Pinpoint the cell where the given text exists, returning its (X, Y) midpoint coordinate. 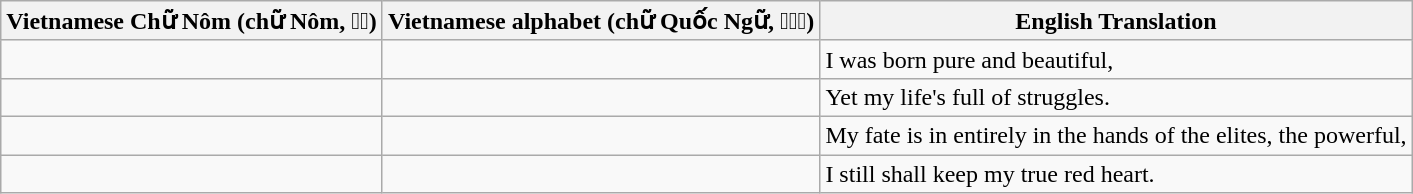
Vietnamese Chữ Nôm (chữ Nôm, 𡨸喃) (192, 21)
Yet my life's full of struggles. (1116, 97)
I still shall keep my true red heart. (1116, 173)
I was born pure and beautiful, (1116, 59)
Vietnamese alphabet (chữ Quốc Ngữ, 𡨸國語) (600, 21)
My fate is in entirely in the hands of the elites, the powerful, (1116, 135)
English Translation (1116, 21)
